For the text-containing cell, return its midpoint in [x, y] coordinate format. 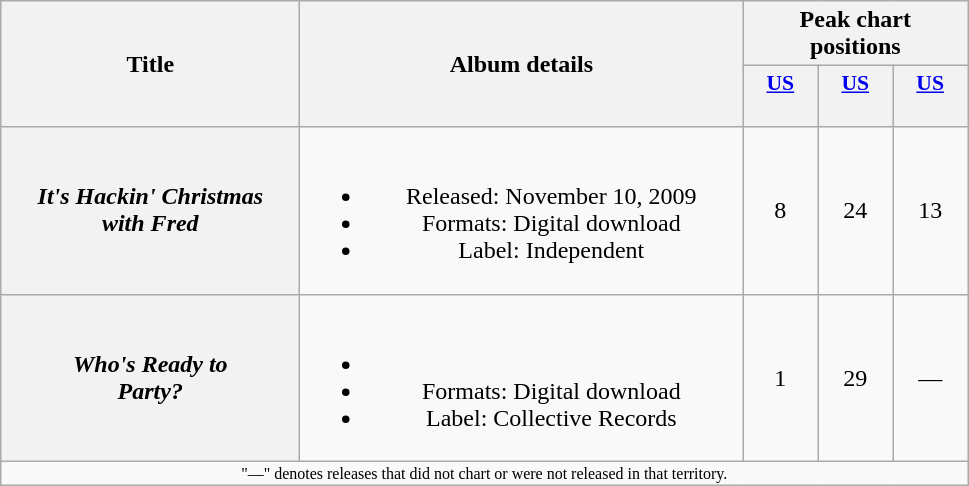
Who's Ready toParty? [150, 378]
— [930, 378]
Album details [522, 64]
Peak chartpositions [856, 34]
Released: November 10, 2009Formats: Digital downloadLabel: Independent [522, 210]
24 [856, 210]
It's Hackin' Christmaswith Fred [150, 210]
29 [856, 378]
13 [930, 210]
1 [780, 378]
"—" denotes releases that did not chart or were not released in that territory. [484, 473]
Formats: Digital downloadLabel: Collective Records [522, 378]
8 [780, 210]
Title [150, 64]
